Detect which cell encompasses the target text, then output its [X, Y] center coordinate. 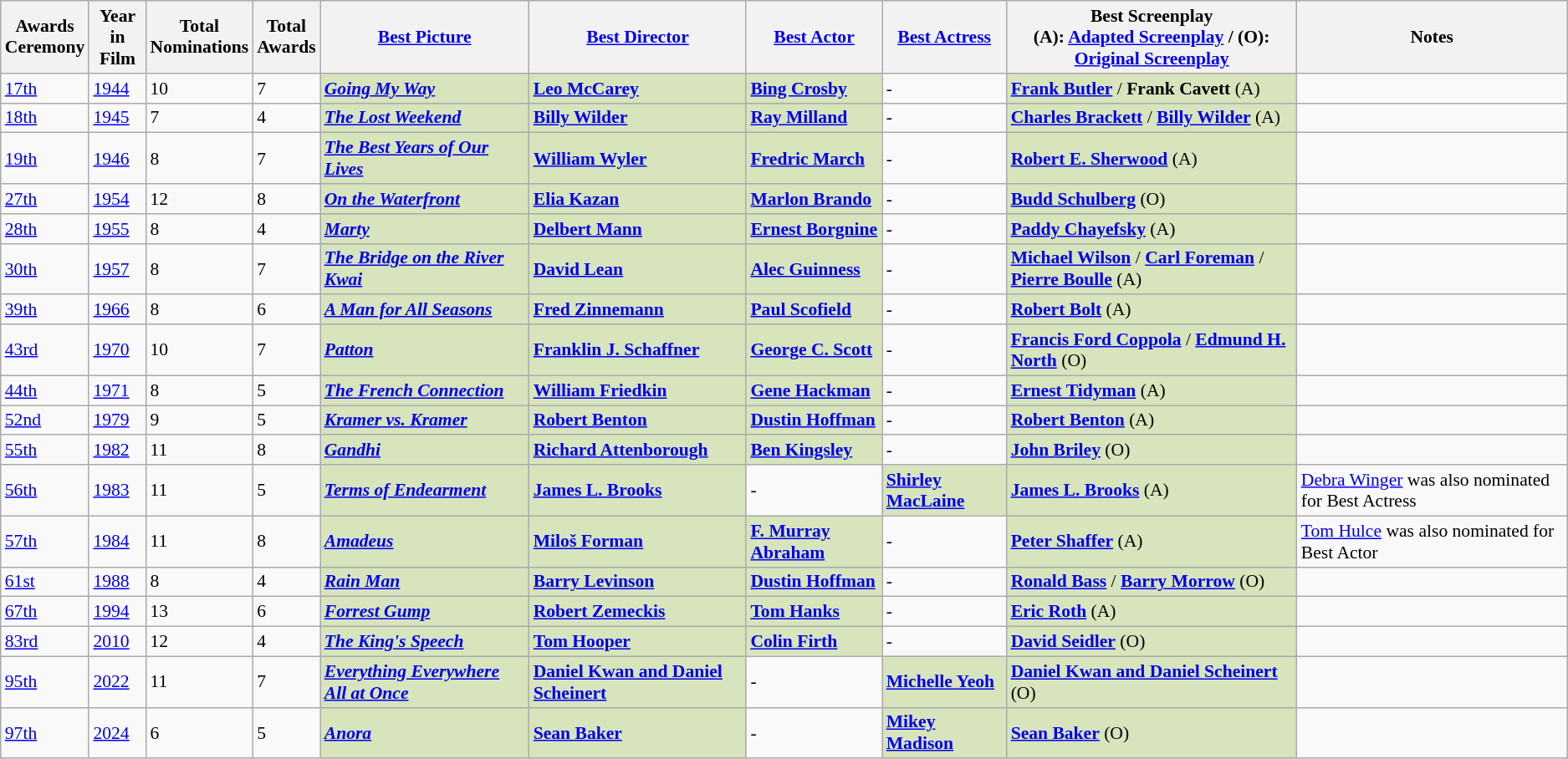
2010 [117, 642]
The Best Years of Our Lives [425, 159]
67th [45, 612]
Tom Hulce was also nominated for Best Actor [1432, 542]
The French Connection [425, 390]
Alec Guinness [814, 269]
James L. Brooks [638, 490]
95th [45, 682]
Michael Wilson / Carl Foreman / Pierre Boulle (A) [1152, 269]
55th [45, 451]
Anora [425, 732]
57th [45, 542]
F. Murray Abraham [814, 542]
Bing Crosby [814, 89]
Miloš Forman [638, 542]
1955 [117, 229]
Daniel Kwan and Daniel Scheinert (O) [1152, 682]
Charles Brackett / Billy Wilder (A) [1152, 118]
9 [200, 420]
Budd Schulberg (O) [1152, 199]
Robert Bolt (A) [1152, 310]
2022 [117, 682]
William Friedkin [638, 390]
Marty [425, 229]
Best Picture [425, 37]
Colin Firth [814, 642]
1971 [117, 390]
Fredric March [814, 159]
1983 [117, 490]
The King's Speech [425, 642]
Yearin Film [117, 37]
Ronald Bass / Barry Morrow (O) [1152, 582]
Franklin J. Schaffner [638, 349]
1957 [117, 269]
Robert E. Sherwood (A) [1152, 159]
Gene Hackman [814, 390]
Paul Scofield [814, 310]
1988 [117, 582]
Michelle Yeoh [945, 682]
Best Director [638, 37]
The Lost Weekend [425, 118]
83rd [45, 642]
Forrest Gump [425, 612]
Robert Benton [638, 420]
Richard Attenborough [638, 451]
Notes [1432, 37]
Robert Benton (A) [1152, 420]
Best Actor [814, 37]
1970 [117, 349]
Marlon Brando [814, 199]
1946 [117, 159]
Ernest Borgnine [814, 229]
Delbert Mann [638, 229]
Amadeus [425, 542]
Daniel Kwan and Daniel Scheinert [638, 682]
97th [45, 732]
Debra Winger was also nominated for Best Actress [1432, 490]
39th [45, 310]
Eric Roth (A) [1152, 612]
Elia Kazan [638, 199]
1954 [117, 199]
George C. Scott [814, 349]
Billy Wilder [638, 118]
1966 [117, 310]
Francis Ford Coppola / Edmund H. North (O) [1152, 349]
Terms of Endearment [425, 490]
AwardsCeremony [45, 37]
Fred Zinnemann [638, 310]
Patton [425, 349]
Sean Baker [638, 732]
Ernest Tidyman (A) [1152, 390]
Paddy Chayefsky (A) [1152, 229]
The Bridge on the River Kwai [425, 269]
James L. Brooks (A) [1152, 490]
27th [45, 199]
61st [45, 582]
Sean Baker (O) [1152, 732]
Tom Hooper [638, 642]
Best Screenplay(A): Adapted Screenplay / (O): Original Screenplay [1152, 37]
William Wyler [638, 159]
1982 [117, 451]
Ray Milland [814, 118]
On the Waterfront [425, 199]
1944 [117, 89]
19th [45, 159]
Mikey Madison [945, 732]
A Man for All Seasons [425, 310]
John Briley (O) [1152, 451]
Peter Shaffer (A) [1152, 542]
David Lean [638, 269]
28th [45, 229]
Ben Kingsley [814, 451]
43rd [45, 349]
1945 [117, 118]
Tom Hanks [814, 612]
Kramer vs. Kramer [425, 420]
Gandhi [425, 451]
1994 [117, 612]
Shirley MacLaine [945, 490]
52nd [45, 420]
Leo McCarey [638, 89]
TotalNominations [200, 37]
Barry Levinson [638, 582]
Robert Zemeckis [638, 612]
56th [45, 490]
18th [45, 118]
1979 [117, 420]
Frank Butler / Frank Cavett (A) [1152, 89]
2024 [117, 732]
Rain Man [425, 582]
Going My Way [425, 89]
13 [200, 612]
Best Actress [945, 37]
30th [45, 269]
David Seidler (O) [1152, 642]
44th [45, 390]
Everything Everywhere All at Once [425, 682]
TotalAwards [286, 37]
17th [45, 89]
1984 [117, 542]
